Find where the given text appears and provide that cell's center as (X, Y) coordinate. 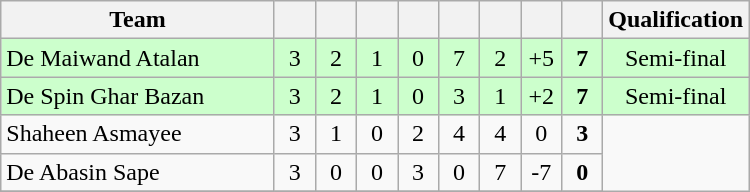
+5 (542, 58)
De Spin Ghar Bazan (138, 96)
+2 (542, 96)
Team (138, 20)
Qualification (676, 20)
De Abasin Sape (138, 172)
De Maiwand Atalan (138, 58)
-7 (542, 172)
Shaheen Asmayee (138, 134)
